Provide the (x, y) coordinate of the cell's center where the given text is located.  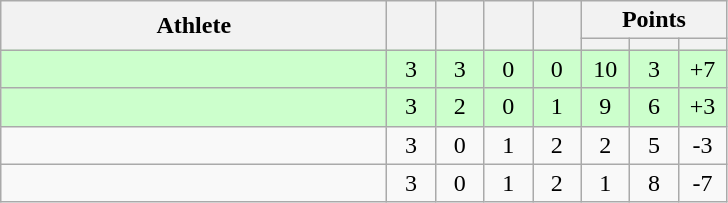
5 (654, 145)
Points (654, 20)
+3 (702, 107)
+7 (702, 69)
6 (654, 107)
Athlete (194, 26)
8 (654, 183)
10 (606, 69)
-7 (702, 183)
-3 (702, 145)
9 (606, 107)
